Identify which cell holds the provided text, then report its (X, Y) central coordinate. 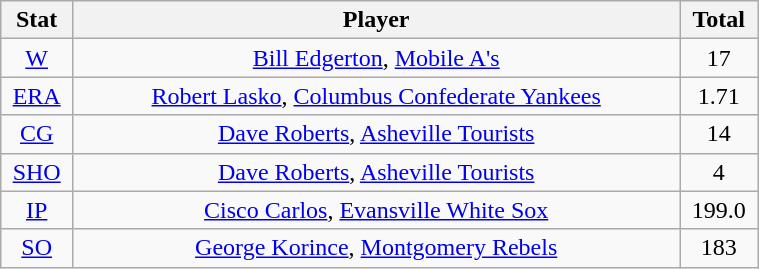
Player (376, 20)
SHO (37, 172)
Stat (37, 20)
Bill Edgerton, Mobile A's (376, 58)
17 (719, 58)
IP (37, 210)
CG (37, 134)
ERA (37, 96)
14 (719, 134)
4 (719, 172)
199.0 (719, 210)
1.71 (719, 96)
George Korince, Montgomery Rebels (376, 248)
SO (37, 248)
Cisco Carlos, Evansville White Sox (376, 210)
Total (719, 20)
W (37, 58)
183 (719, 248)
Robert Lasko, Columbus Confederate Yankees (376, 96)
